For the text-containing cell, return its midpoint in (X, Y) coordinate format. 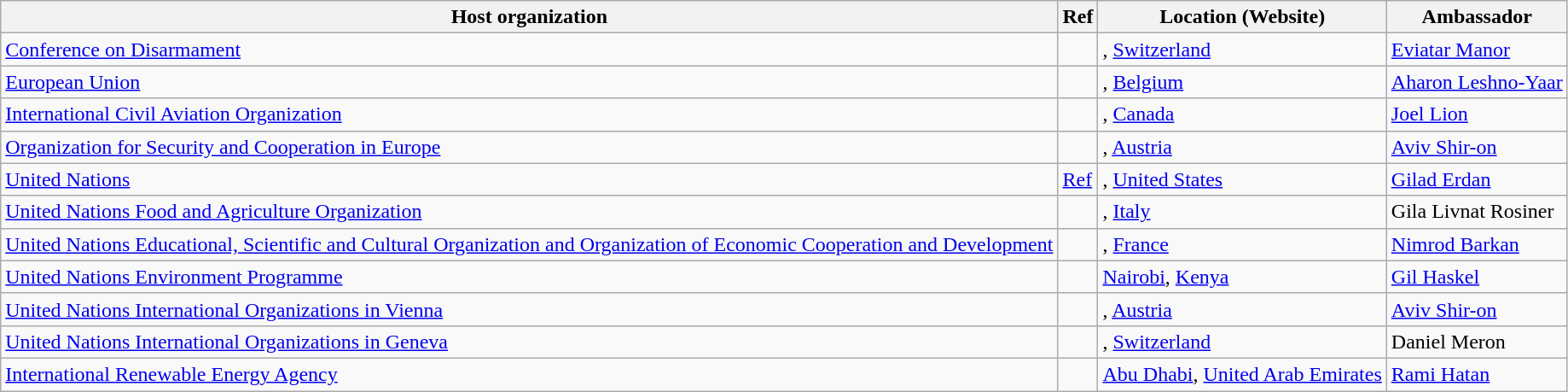
Joel Lion (1477, 114)
Abu Dhabi, United Arab Emirates (1242, 374)
Rami Hatan (1477, 374)
, France (1242, 244)
United Nations (529, 179)
, Canada (1242, 114)
United Nations Environment Programme (529, 277)
International Civil Aviation Organization (529, 114)
United Nations Educational, Scientific and Cultural Organization and Organization of Economic Cooperation and Development (529, 244)
Host organization (529, 17)
Gilad Erdan (1477, 179)
International Renewable Energy Agency (529, 374)
United Nations International Organizations in Vienna (529, 309)
Aharon Leshno-Yaar (1477, 82)
United Nations International Organizations in Geneva (529, 342)
Nairobi, Kenya (1242, 277)
Ambassador (1477, 17)
, Belgium (1242, 82)
Daniel Meron (1477, 342)
, Italy (1242, 212)
Gil Haskel (1477, 277)
, United States (1242, 179)
Organization for Security and Cooperation in Europe (529, 147)
Gila Livnat Rosiner (1477, 212)
Nimrod Barkan (1477, 244)
Location (Website) (1242, 17)
United Nations Food and Agriculture Organization (529, 212)
European Union (529, 82)
Conference on Disarmament (529, 50)
Eviatar Manor (1477, 50)
